Locate the cell with the specified text and output its (x, y) center coordinate. 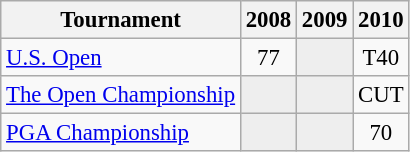
2009 (325, 20)
Tournament (121, 20)
77 (268, 58)
PGA Championship (121, 133)
70 (381, 133)
2008 (268, 20)
2010 (381, 20)
The Open Championship (121, 95)
U.S. Open (121, 58)
T40 (381, 58)
CUT (381, 95)
